Pinpoint the cell where the given text exists, returning its (x, y) midpoint coordinate. 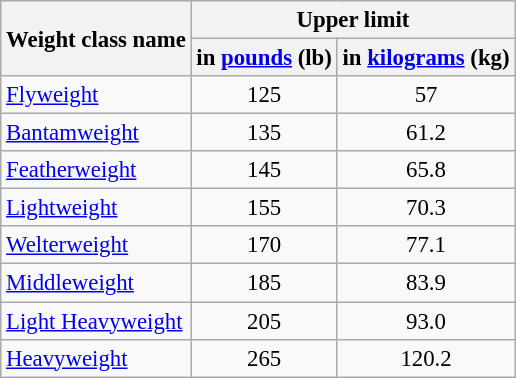
Welterweight (96, 245)
120.2 (426, 358)
185 (264, 283)
Weight class name (96, 38)
77.1 (426, 245)
Flyweight (96, 95)
Heavyweight (96, 358)
205 (264, 321)
265 (264, 358)
61.2 (426, 133)
in pounds (lb) (264, 58)
65.8 (426, 170)
135 (264, 133)
170 (264, 245)
Lightweight (96, 208)
57 (426, 95)
Featherweight (96, 170)
Upper limit (353, 20)
in kilograms (kg) (426, 58)
Light Heavyweight (96, 321)
70.3 (426, 208)
93.0 (426, 321)
83.9 (426, 283)
125 (264, 95)
155 (264, 208)
Middleweight (96, 283)
145 (264, 170)
Bantamweight (96, 133)
